Pinpoint the cell where the given text exists, returning its (X, Y) midpoint coordinate. 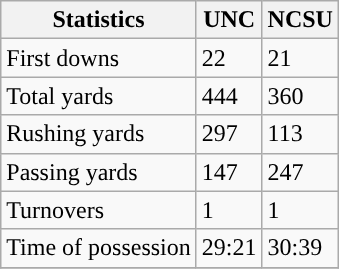
444 (229, 96)
21 (300, 58)
29:21 (229, 248)
First downs (99, 58)
360 (300, 96)
NCSU (300, 20)
147 (229, 172)
Rushing yards (99, 134)
UNC (229, 20)
Statistics (99, 20)
Total yards (99, 96)
22 (229, 58)
30:39 (300, 248)
Turnovers (99, 210)
297 (229, 134)
113 (300, 134)
Time of possession (99, 248)
Passing yards (99, 172)
247 (300, 172)
